Locate the cell with the specified text and output its (X, Y) center coordinate. 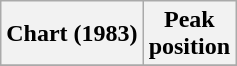
Peakposition (189, 34)
Chart (1983) (72, 34)
